Scan for the cell matching the given text and deliver its [X, Y] coordinate at center. 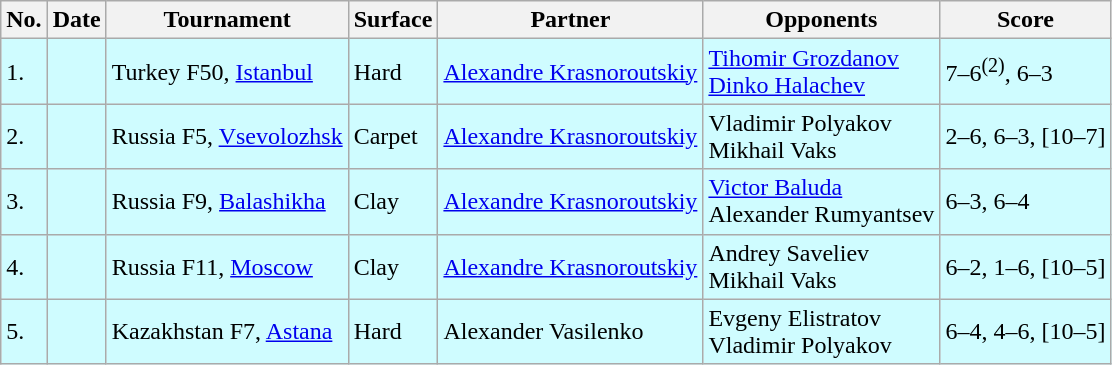
Tihomir Grozdanov Dinko Halachev [822, 72]
Russia F11, Moscow [227, 266]
No. [24, 20]
3. [24, 202]
Russia F9, Balashikha [227, 202]
2–6, 6–3, [10–7] [1026, 136]
6–4, 4–6, [10–5] [1026, 332]
Score [1026, 20]
Date [76, 20]
6–3, 6–4 [1026, 202]
Vladimir Polyakov Mikhail Vaks [822, 136]
Evgeny Elistratov Vladimir Polyakov [822, 332]
Carpet [393, 136]
Surface [393, 20]
Kazakhstan F7, Astana [227, 332]
5. [24, 332]
7–6(2), 6–3 [1026, 72]
Andrey Saveliev Mikhail Vaks [822, 266]
4. [24, 266]
6–2, 1–6, [10–5] [1026, 266]
Opponents [822, 20]
Turkey F50, Istanbul [227, 72]
Tournament [227, 20]
Alexander Vasilenko [570, 332]
Victor Baluda Alexander Rumyantsev [822, 202]
Russia F5, Vsevolozhsk [227, 136]
1. [24, 72]
2. [24, 136]
Partner [570, 20]
